Find where the given text appears and provide that cell's center as [x, y] coordinate. 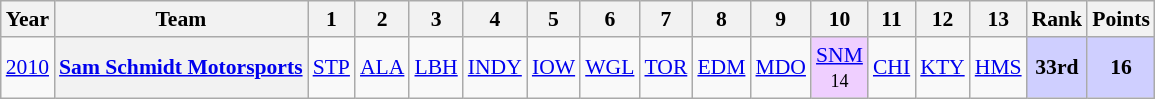
9 [780, 19]
1 [332, 19]
3 [436, 19]
HMS [998, 68]
KTY [942, 68]
8 [721, 19]
10 [840, 19]
4 [495, 19]
5 [554, 19]
IOW [554, 68]
Rank [1058, 19]
ALA [382, 68]
CHI [892, 68]
Year [28, 19]
STP [332, 68]
16 [1121, 68]
EDM [721, 68]
WGL [610, 68]
LBH [436, 68]
6 [610, 19]
2 [382, 19]
Points [1121, 19]
2010 [28, 68]
11 [892, 19]
MDO [780, 68]
SNM14 [840, 68]
12 [942, 19]
33rd [1058, 68]
TOR [666, 68]
Team [181, 19]
13 [998, 19]
Sam Schmidt Motorsports [181, 68]
INDY [495, 68]
7 [666, 19]
